Extract the [x, y] coordinate from the center of the cell holding the provided text.  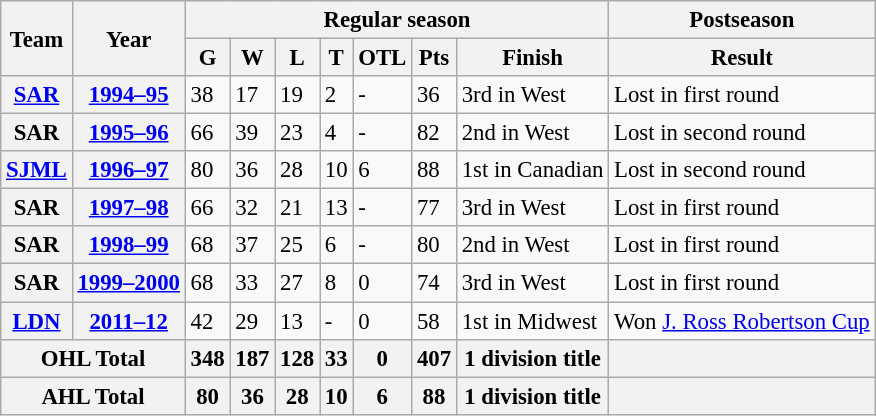
1995–96 [128, 133]
32 [252, 208]
187 [252, 358]
38 [208, 95]
G [208, 58]
OHL Total [93, 358]
74 [434, 283]
1999–2000 [128, 283]
58 [434, 321]
Year [128, 38]
128 [298, 358]
Won J. Ross Robertson Cup [742, 321]
SJML [36, 170]
Team [36, 38]
L [298, 58]
1st in Midwest [532, 321]
Finish [532, 58]
27 [298, 283]
37 [252, 245]
Postseason [742, 20]
W [252, 58]
77 [434, 208]
39 [252, 133]
T [336, 58]
1994–95 [128, 95]
25 [298, 245]
17 [252, 95]
42 [208, 321]
Result [742, 58]
2 [336, 95]
8 [336, 283]
OTL [382, 58]
19 [298, 95]
82 [434, 133]
1997–98 [128, 208]
1998–99 [128, 245]
1st in Canadian [532, 170]
AHL Total [93, 396]
21 [298, 208]
348 [208, 358]
407 [434, 358]
23 [298, 133]
2011–12 [128, 321]
29 [252, 321]
1996–97 [128, 170]
LDN [36, 321]
Pts [434, 58]
4 [336, 133]
Regular season [396, 20]
